Extract the (X, Y) coordinate from the center of the cell holding the provided text.  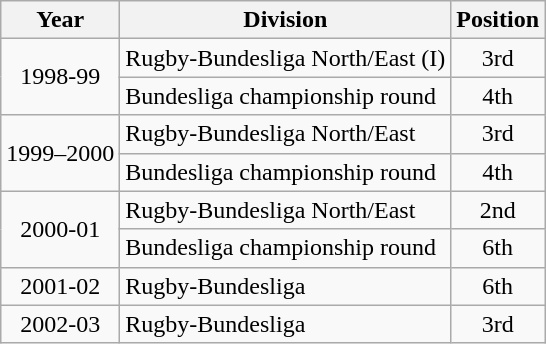
2002-03 (60, 324)
Year (60, 20)
2001-02 (60, 286)
1999–2000 (60, 153)
2000-01 (60, 229)
1998-99 (60, 77)
Division (286, 20)
2nd (498, 210)
Rugby-Bundesliga North/East (I) (286, 58)
Position (498, 20)
